For the text-containing cell, return its midpoint in [x, y] coordinate format. 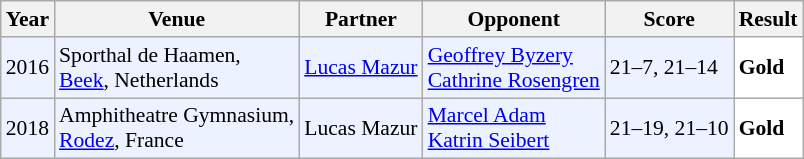
Score [670, 19]
Venue [176, 19]
2018 [28, 128]
Sporthal de Haamen,Beek, Netherlands [176, 68]
21–7, 21–14 [670, 68]
Amphitheatre Gymnasium,Rodez, France [176, 128]
Geoffrey Byzery Cathrine Rosengren [514, 68]
Year [28, 19]
21–19, 21–10 [670, 128]
Opponent [514, 19]
Marcel Adam Katrin Seibert [514, 128]
Partner [360, 19]
Result [768, 19]
2016 [28, 68]
